Output the [x, y] coordinate of the center of the cell containing the given text.  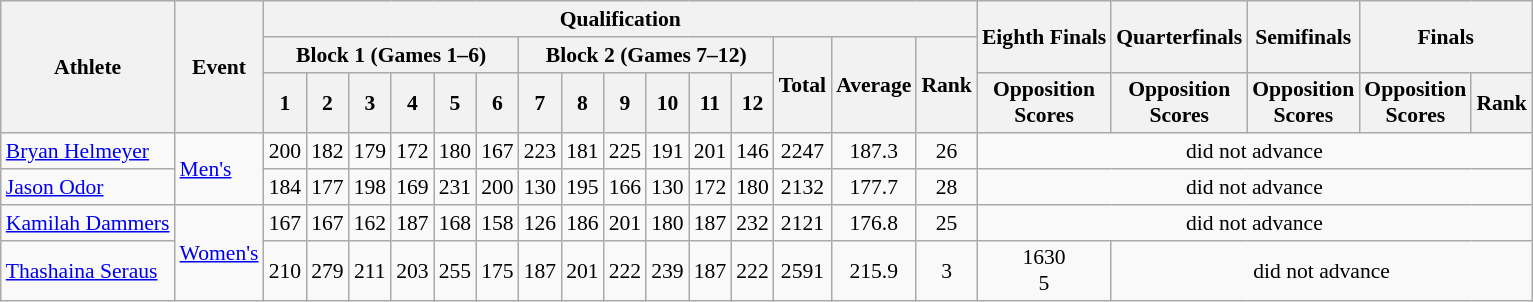
5 [456, 102]
2121 [802, 223]
2247 [802, 152]
184 [286, 187]
210 [286, 270]
Block 1 (Games 1–6) [392, 55]
10 [668, 102]
12 [752, 102]
25 [946, 223]
9 [626, 102]
223 [540, 152]
Women's [220, 254]
169 [412, 187]
186 [582, 223]
Block 2 (Games 7–12) [646, 55]
126 [540, 223]
Semifinals [1303, 36]
2591 [802, 270]
195 [582, 187]
4 [412, 102]
11 [710, 102]
Qualification [620, 19]
Bryan Helmeyer [88, 152]
146 [752, 152]
28 [946, 187]
181 [582, 152]
215.9 [874, 270]
187.3 [874, 152]
26 [946, 152]
239 [668, 270]
Athlete [88, 67]
Finals [1446, 36]
279 [328, 270]
Kamilah Dammers [88, 223]
Eighth Finals [1044, 36]
162 [370, 223]
177.7 [874, 187]
177 [328, 187]
Thashaina Seraus [88, 270]
16305 [1044, 270]
8 [582, 102]
6 [498, 102]
255 [456, 270]
225 [626, 152]
166 [626, 187]
7 [540, 102]
Total [802, 86]
Men's [220, 170]
231 [456, 187]
232 [752, 223]
2 [328, 102]
182 [328, 152]
203 [412, 270]
Event [220, 67]
Jason Odor [88, 187]
1 [286, 102]
191 [668, 152]
211 [370, 270]
175 [498, 270]
198 [370, 187]
2132 [802, 187]
176.8 [874, 223]
168 [456, 223]
179 [370, 152]
Average [874, 86]
Quarterfinals [1179, 36]
158 [498, 223]
